Scan for the cell matching the given text and deliver its (X, Y) coordinate at center. 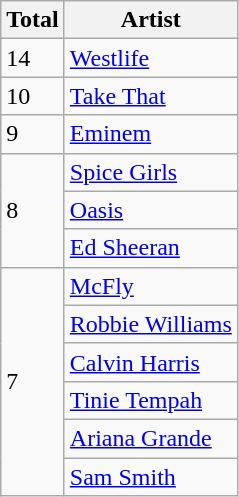
Westlife (150, 58)
8 (33, 210)
Take That (150, 96)
Tinie Tempah (150, 400)
Eminem (150, 134)
14 (33, 58)
Total (33, 20)
Ariana Grande (150, 438)
Sam Smith (150, 477)
7 (33, 381)
McFly (150, 286)
Ed Sheeran (150, 248)
Spice Girls (150, 172)
Oasis (150, 210)
Calvin Harris (150, 362)
Robbie Williams (150, 324)
Artist (150, 20)
9 (33, 134)
10 (33, 96)
